Locate the cell with the specified text and output its [X, Y] center coordinate. 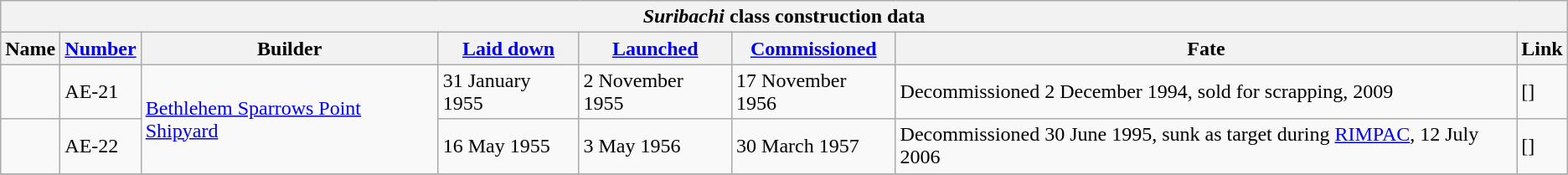
31 January 1955 [508, 92]
Launched [655, 49]
2 November 1955 [655, 92]
Decommissioned 2 December 1994, sold for scrapping, 2009 [1206, 92]
AE-21 [101, 92]
3 May 1956 [655, 146]
Builder [290, 49]
Laid down [508, 49]
Fate [1206, 49]
Bethlehem Sparrows Point Shipyard [290, 119]
Suribachi class construction data [784, 17]
Decommissioned 30 June 1995, sunk as target during RIMPAC, 12 July 2006 [1206, 146]
Commissioned [814, 49]
17 November 1956 [814, 92]
16 May 1955 [508, 146]
AE-22 [101, 146]
Name [30, 49]
30 March 1957 [814, 146]
Link [1542, 49]
Number [101, 49]
